Find where the given text appears and provide that cell's center as [x, y] coordinate. 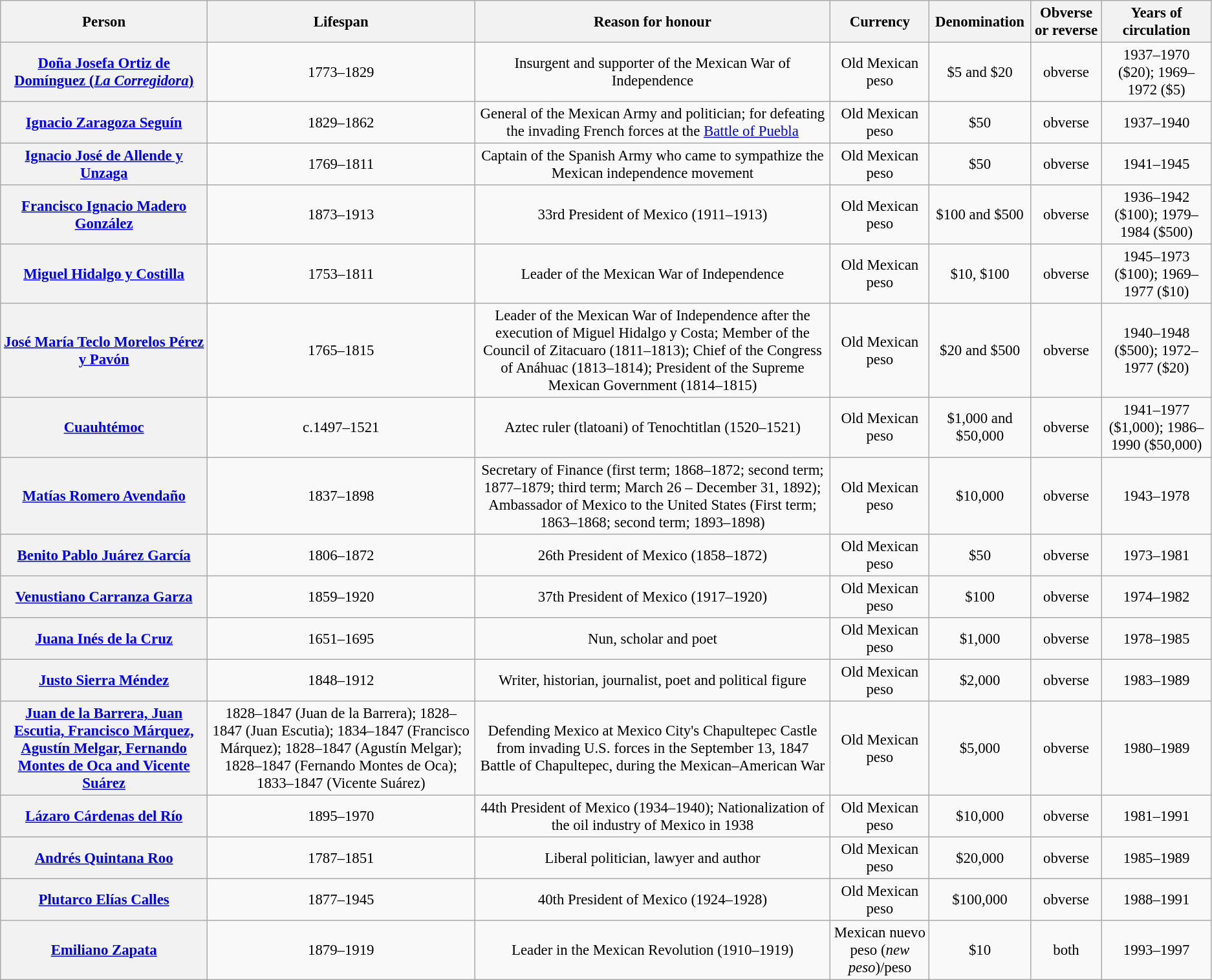
1985–1989 [1156, 858]
1806–1872 [341, 555]
1895–1970 [341, 816]
$10, $100 [980, 274]
1936–1942 ($100); 1979–1984 ($500) [1156, 215]
$20,000 [980, 858]
26th President of Mexico (1858–1872) [653, 555]
1941–1977 ($1,000); 1986–1990 ($50,000) [1156, 428]
Lifespan [341, 22]
Mexican nuevo peso (new peso)/peso [880, 950]
Benito Pablo Juárez García [104, 555]
Ignacio Zaragoza Seguín [104, 123]
$20 and $500 [980, 351]
1941–1945 [1156, 164]
both [1066, 950]
Aztec ruler (tlatoani) of Tenochtitlan (1520–1521) [653, 428]
Writer, historian, journalist, poet and political figure [653, 681]
1993–1997 [1156, 950]
$5 and $20 [980, 72]
Person [104, 22]
1769–1811 [341, 164]
1983–1989 [1156, 681]
Leader of the Mexican War of Independence [653, 274]
1848–1912 [341, 681]
33rd President of Mexico (1911–1913) [653, 215]
1974–1982 [1156, 596]
Obverse or reverse [1066, 22]
1877–1945 [341, 899]
$100 [980, 596]
Lázaro Cárdenas del Río [104, 816]
Insurgent and supporter of the Mexican War of Independence [653, 72]
Juan de la Barrera, Juan Escutia, Francisco Márquez, Agustín Melgar, Fernando Montes de Oca and Vicente Suárez [104, 748]
1973–1981 [1156, 555]
$1,000 and $50,000 [980, 428]
1873–1913 [341, 215]
Nun, scholar and poet [653, 638]
1988–1991 [1156, 899]
1837–1898 [341, 495]
37th President of Mexico (1917–1920) [653, 596]
1981–1991 [1156, 816]
1787–1851 [341, 858]
Ignacio José de Allende y Unzaga [104, 164]
Venustiano Carranza Garza [104, 596]
Matías Romero Avendaño [104, 495]
Miguel Hidalgo y Costilla [104, 274]
1773–1829 [341, 72]
1651–1695 [341, 638]
1937–1970 ($20); 1969–1972 ($5) [1156, 72]
Leader in the Mexican Revolution (1910–1919) [653, 950]
1943–1978 [1156, 495]
$2,000 [980, 681]
1859–1920 [341, 596]
44th President of Mexico (1934–1940); Nationalization of the oil industry of Mexico in 1938 [653, 816]
$10 [980, 950]
1945–1973 ($100); 1969–1977 ($10) [1156, 274]
1978–1985 [1156, 638]
Francisco Ignacio Madero González [104, 215]
Emiliano Zapata [104, 950]
1937–1940 [1156, 123]
c.1497–1521 [341, 428]
1753–1811 [341, 274]
40th President of Mexico (1924–1928) [653, 899]
Plutarco Elías Calles [104, 899]
Currency [880, 22]
$100 and $500 [980, 215]
Years of circulation [1156, 22]
Juana Inés de la Cruz [104, 638]
$1,000 [980, 638]
Captain of the Spanish Army who came to sympathize the Mexican independence movement [653, 164]
Liberal politician, lawyer and author [653, 858]
$100,000 [980, 899]
1980–1989 [1156, 748]
Cuauhtémoc [104, 428]
1829–1862 [341, 123]
Doña Josefa Ortiz de Domínguez (La Corregidora) [104, 72]
Justo Sierra Méndez [104, 681]
1940–1948 ($500); 1972–1977 ($20) [1156, 351]
1879–1919 [341, 950]
Reason for honour [653, 22]
José María Teclo Morelos Pérez y Pavón [104, 351]
$5,000 [980, 748]
Andrés Quintana Roo [104, 858]
Denomination [980, 22]
General of the Mexican Army and politician; for defeating the invading French forces at the Battle of Puebla [653, 123]
1765–1815 [341, 351]
